Determine the [x, y] coordinate at the center of the cell enclosing the given text.  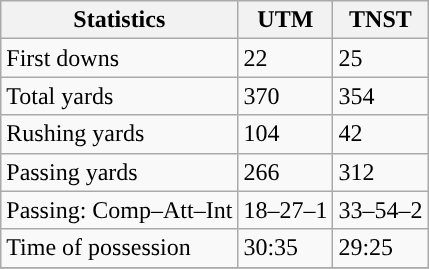
Passing yards [120, 172]
Statistics [120, 20]
104 [286, 134]
Total yards [120, 96]
312 [380, 172]
370 [286, 96]
33–54–2 [380, 210]
TNST [380, 20]
42 [380, 134]
Rushing yards [120, 134]
Passing: Comp–Att–Int [120, 210]
25 [380, 58]
30:35 [286, 248]
354 [380, 96]
18–27–1 [286, 210]
First downs [120, 58]
Time of possession [120, 248]
22 [286, 58]
UTM [286, 20]
29:25 [380, 248]
266 [286, 172]
